Return the (x, y) coordinate for the center point of the cell that contains the specified text.  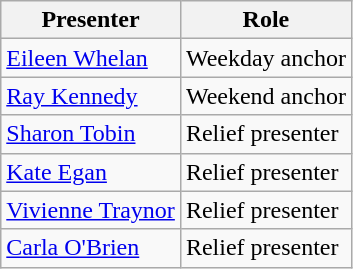
Vivienne Traynor (91, 210)
Ray Kennedy (91, 96)
Carla O'Brien (91, 248)
Weekend anchor (266, 96)
Sharon Tobin (91, 134)
Role (266, 20)
Eileen Whelan (91, 58)
Presenter (91, 20)
Kate Egan (91, 172)
Weekday anchor (266, 58)
